Extract the [x, y] coordinate from the center of the cell holding the provided text.  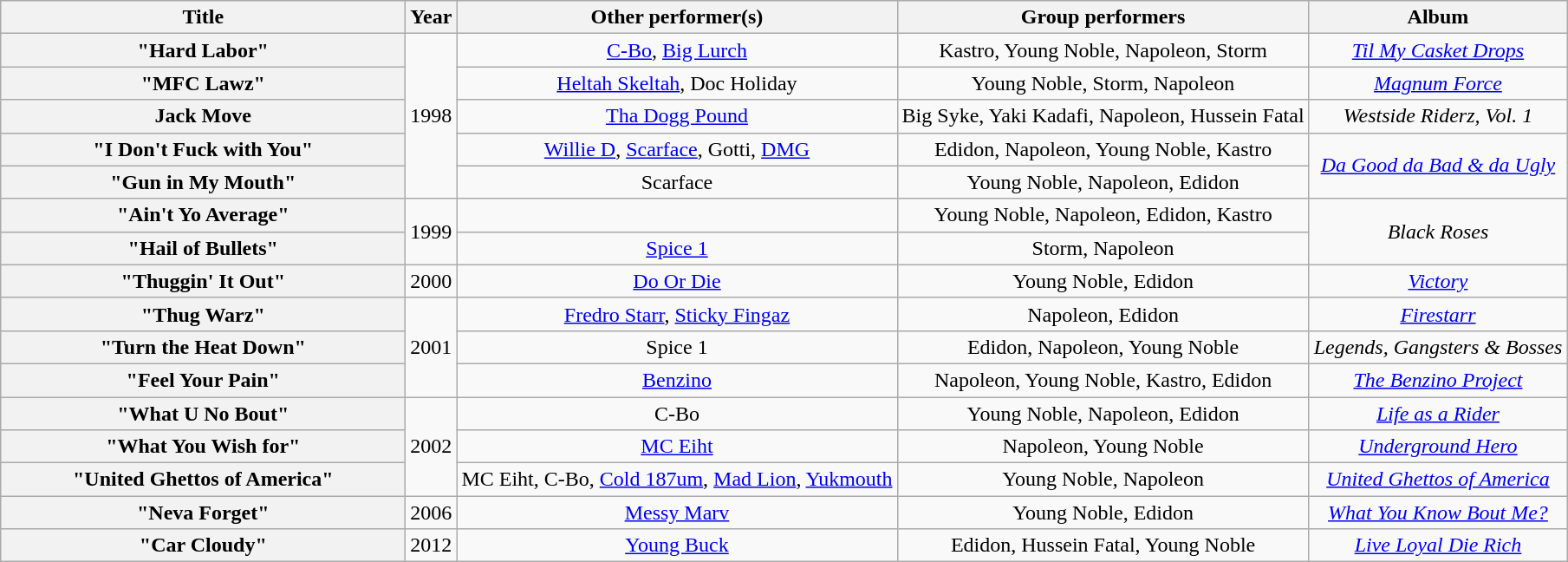
Young Buck [677, 546]
Victory [1438, 281]
Benzino [677, 380]
Messy Marv [677, 513]
"What U No Bout" [203, 414]
Napoleon, Young Noble [1103, 447]
Album [1438, 17]
Big Syke, Yaki Kadafi, Napoleon, Hussein Fatal [1103, 116]
2002 [432, 447]
Life as a Rider [1438, 414]
"Thug Warz" [203, 314]
Kastro, Young Noble, Napoleon, Storm [1103, 50]
"I Don't Fuck with You" [203, 149]
Live Loyal Die Rich [1438, 546]
Napoleon, Young Noble, Kastro, Edidon [1103, 380]
Heltah Skeltah, Doc Holiday [677, 83]
Group performers [1103, 17]
Napoleon, Edidon [1103, 314]
"Car Cloudy" [203, 546]
Da Good da Bad & da Ugly [1438, 166]
Title [203, 17]
2001 [432, 347]
Storm, Napoleon [1103, 248]
Scarface [677, 182]
Edidon, Napoleon, Young Noble [1103, 347]
"Hard Labor" [203, 50]
"Gun in My Mouth" [203, 182]
"Turn the Heat Down" [203, 347]
Til My Casket Drops [1438, 50]
1999 [432, 232]
2006 [432, 513]
Firestarr [1438, 314]
Westside Riderz, Vol. 1 [1438, 116]
"MFC Lawz" [203, 83]
"Ain't Yo Average" [203, 215]
Black Roses [1438, 232]
MC Eiht, C-Bo, Cold 187um, Mad Lion, Yukmouth [677, 480]
"United Ghettos of America" [203, 480]
"What You Wish for" [203, 447]
Legends, Gangsters & Bosses [1438, 347]
United Ghettos of America [1438, 480]
2012 [432, 546]
Do Or Die [677, 281]
"Hail of Bullets" [203, 248]
2000 [432, 281]
Young Noble, Storm, Napoleon [1103, 83]
Edidon, Hussein Fatal, Young Noble [1103, 546]
"Neva Forget" [203, 513]
Underground Hero [1438, 447]
C-Bo [677, 414]
Tha Dogg Pound [677, 116]
Year [432, 17]
1998 [432, 116]
What You Know Bout Me? [1438, 513]
Jack Move [203, 116]
"Feel Your Pain" [203, 380]
Edidon, Napoleon, Young Noble, Kastro [1103, 149]
Willie D, Scarface, Gotti, DMG [677, 149]
MC Eiht [677, 447]
Fredro Starr, Sticky Fingaz [677, 314]
Young Noble, Napoleon [1103, 480]
C-Bo, Big Lurch [677, 50]
The Benzino Project [1438, 380]
Magnum Force [1438, 83]
Young Noble, Napoleon, Edidon, Kastro [1103, 215]
Other performer(s) [677, 17]
"Thuggin' It Out" [203, 281]
